Output the (X, Y) coordinate of the center of the cell containing the given text.  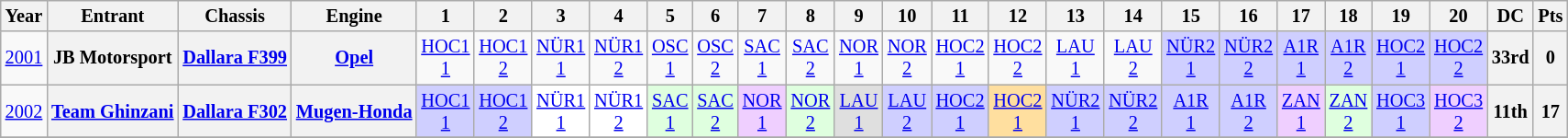
Chassis (235, 16)
5 (669, 16)
11 (961, 16)
0 (1550, 58)
3 (561, 16)
15 (1190, 16)
8 (811, 16)
14 (1133, 16)
2002 (24, 111)
4 (618, 16)
Entrant (112, 16)
OSC1 (669, 58)
OSC2 (715, 58)
Team Ghinzani (112, 111)
10 (908, 16)
19 (1401, 16)
20 (1458, 16)
11th (1510, 111)
6 (715, 16)
DC (1510, 16)
Opel (354, 58)
13 (1075, 16)
HOC32 (1458, 111)
Year (24, 16)
Mugen-Honda (354, 111)
7 (763, 16)
18 (1349, 16)
12 (1018, 16)
2001 (24, 58)
ZAN2 (1349, 111)
9 (858, 16)
JB Motorsport (112, 58)
1 (446, 16)
HOC31 (1401, 111)
Engine (354, 16)
ZAN1 (1301, 111)
2 (502, 16)
Dallara F399 (235, 58)
33rd (1510, 58)
Pts (1550, 16)
16 (1249, 16)
Dallara F302 (235, 111)
